Scan for the cell matching the given text and deliver its (x, y) coordinate at center. 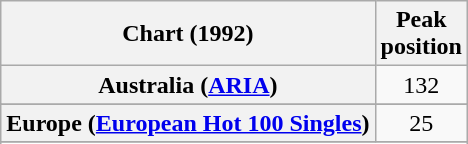
25 (421, 123)
Australia (ARIA) (188, 85)
Europe (European Hot 100 Singles) (188, 123)
Peakposition (421, 34)
Chart (1992) (188, 34)
132 (421, 85)
